Provide the [x, y] coordinate of the cell's center where the given text is located.  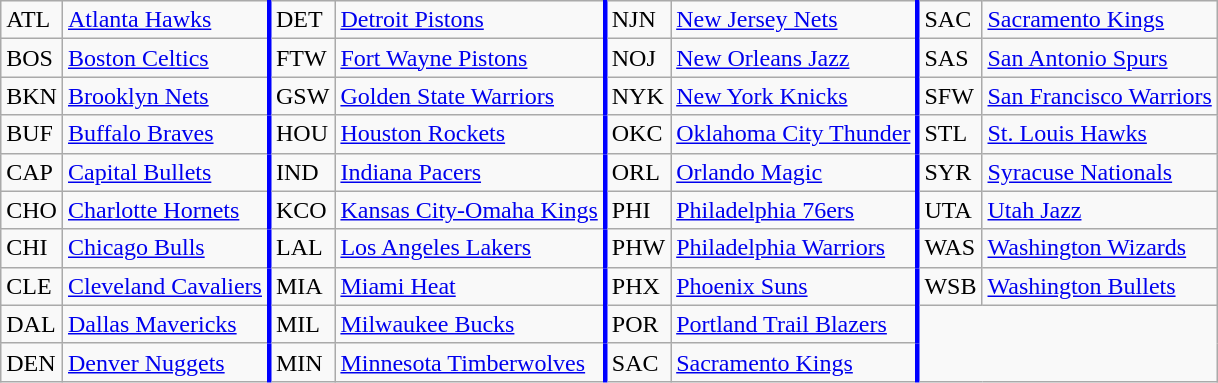
Chicago Bulls [166, 248]
CHO [32, 210]
SYR [950, 172]
CHI [32, 248]
SAS [950, 58]
Atlanta Hawks [166, 20]
New York Knicks [794, 96]
IND [302, 172]
New Jersey Nets [794, 20]
CLE [32, 286]
Washington Wizards [1100, 248]
St. Louis Hawks [1100, 134]
MIN [302, 362]
LAL [302, 248]
Golden State Warriors [470, 96]
DET [302, 20]
Detroit Pistons [470, 20]
UTA [950, 210]
San Francisco Warriors [1100, 96]
Oklahoma City Thunder [794, 134]
Miami Heat [470, 286]
FTW [302, 58]
Indiana Pacers [470, 172]
Minnesota Timberwolves [470, 362]
DEN [32, 362]
San Antonio Spurs [1100, 58]
DAL [32, 324]
Buffalo Braves [166, 134]
Portland Trail Blazers [794, 324]
Milwaukee Bucks [470, 324]
BUF [32, 134]
HOU [302, 134]
MIL [302, 324]
SFW [950, 96]
Brooklyn Nets [166, 96]
Cleveland Cavaliers [166, 286]
CAP [32, 172]
Washington Bullets [1100, 286]
Houston Rockets [470, 134]
Capital Bullets [166, 172]
Boston Celtics [166, 58]
NYK [638, 96]
KCO [302, 210]
NOJ [638, 58]
STL [950, 134]
Los Angeles Lakers [470, 248]
Syracuse Nationals [1100, 172]
NJN [638, 20]
Charlotte Hornets [166, 210]
POR [638, 324]
Philadelphia Warriors [794, 248]
Phoenix Suns [794, 286]
New Orleans Jazz [794, 58]
WSB [950, 286]
Kansas City-Omaha Kings [470, 210]
Utah Jazz [1100, 210]
PHX [638, 286]
Denver Nuggets [166, 362]
BKN [32, 96]
GSW [302, 96]
MIA [302, 286]
BOS [32, 58]
Fort Wayne Pistons [470, 58]
ATL [32, 20]
OKC [638, 134]
Orlando Magic [794, 172]
Philadelphia 76ers [794, 210]
Dallas Mavericks [166, 324]
PHW [638, 248]
ORL [638, 172]
PHI [638, 210]
WAS [950, 248]
